Return the [x, y] coordinate for the center point of the cell that contains the specified text.  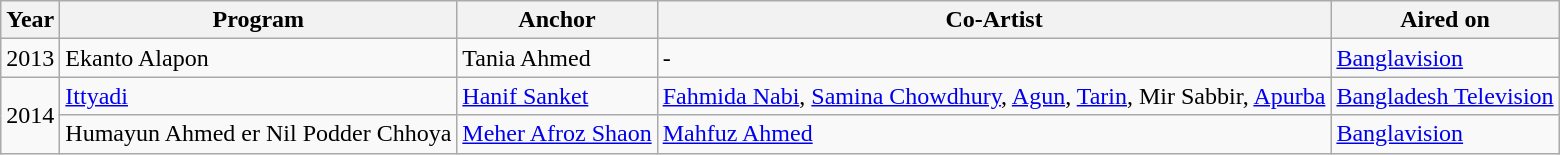
Aired on [1445, 20]
Co-Artist [994, 20]
Ekanto Alapon [258, 58]
Fahmida Nabi, Samina Chowdhury, Agun, Tarin, Mir Sabbir, Apurba [994, 96]
Year [30, 20]
Anchor [557, 20]
- [994, 58]
Ittyadi [258, 96]
Tania Ahmed [557, 58]
2013 [30, 58]
Hanif Sanket [557, 96]
Humayun Ahmed er Nil Podder Chhoya [258, 134]
Bangladesh Television [1445, 96]
Mahfuz Ahmed [994, 134]
Program [258, 20]
Meher Afroz Shaon [557, 134]
2014 [30, 115]
